Extract the [X, Y] coordinate from the center of the cell holding the provided text.  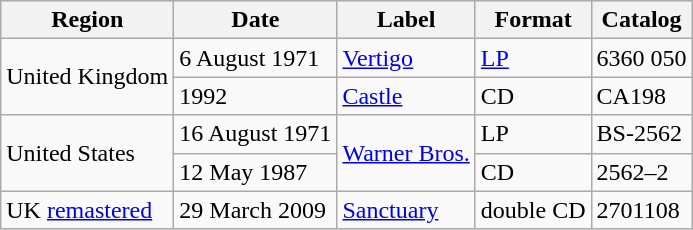
Vertigo [406, 58]
United Kingdom [88, 77]
2701108 [642, 210]
12 May 1987 [256, 172]
Date [256, 20]
BS-2562 [642, 134]
Region [88, 20]
double CD [533, 210]
6 August 1971 [256, 58]
2562–2 [642, 172]
Warner Bros. [406, 153]
1992 [256, 96]
UK remastered [88, 210]
6360 050 [642, 58]
Format [533, 20]
Castle [406, 96]
29 March 2009 [256, 210]
16 August 1971 [256, 134]
Sanctuary [406, 210]
CA198 [642, 96]
Catalog [642, 20]
Label [406, 20]
United States [88, 153]
